Provide the (X, Y) coordinate of the cell's center where the given text is located.  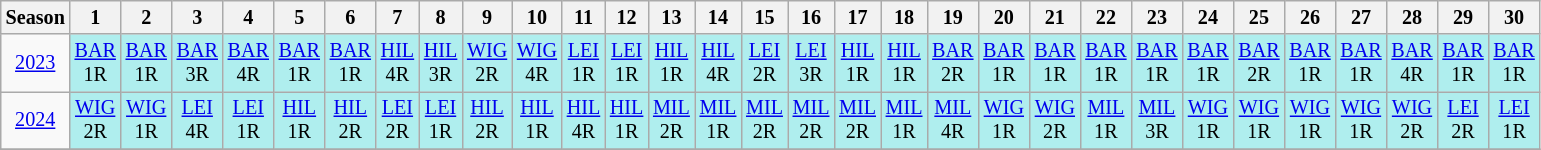
6 (350, 18)
5 (300, 18)
2023 (36, 63)
2024 (36, 121)
WIG4R (537, 63)
26 (1310, 18)
25 (1258, 18)
12 (626, 18)
22 (1106, 18)
21 (1054, 18)
20 (1004, 18)
2 (146, 18)
28 (1412, 18)
29 (1464, 18)
4 (248, 18)
LEI4R (198, 121)
MIL3R (1156, 121)
HIL3R (440, 63)
27 (1360, 18)
BAR3R (198, 63)
Season (36, 18)
8 (440, 18)
23 (1156, 18)
17 (858, 18)
15 (764, 18)
9 (487, 18)
16 (812, 18)
MIL4R (952, 121)
1 (96, 18)
24 (1208, 18)
30 (1514, 18)
18 (904, 18)
11 (584, 18)
19 (952, 18)
13 (672, 18)
14 (718, 18)
3 (198, 18)
10 (537, 18)
7 (398, 18)
LEI3R (812, 63)
